From the cell containing the given text, extract its center point as (X, Y) coordinate. 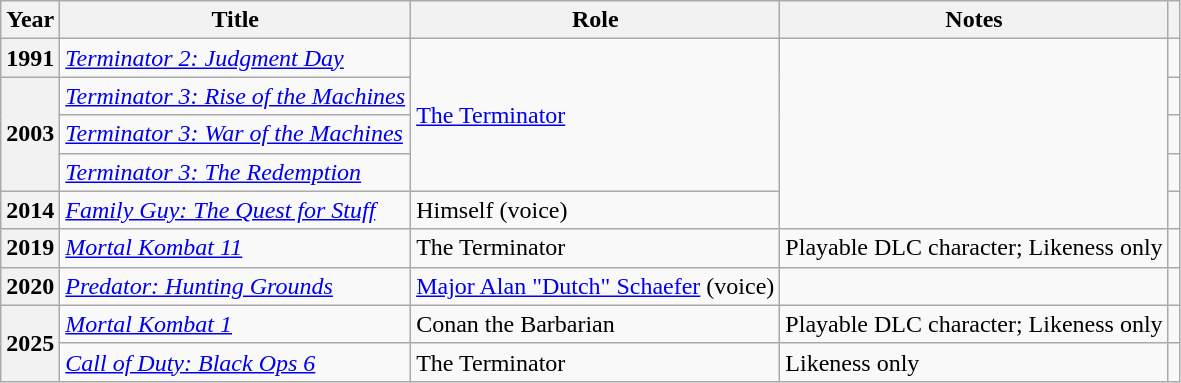
Likeness only (974, 362)
1991 (30, 58)
2003 (30, 134)
2014 (30, 210)
Role (596, 20)
Call of Duty: Black Ops 6 (236, 362)
Himself (voice) (596, 210)
Terminator 3: War of the Machines (236, 134)
Notes (974, 20)
Conan the Barbarian (596, 324)
2020 (30, 286)
Mortal Kombat 1 (236, 324)
Terminator 3: The Redemption (236, 172)
2025 (30, 343)
Major Alan "Dutch" Schaefer (voice) (596, 286)
Terminator 2: Judgment Day (236, 58)
Year (30, 20)
Terminator 3: Rise of the Machines (236, 96)
Title (236, 20)
2019 (30, 248)
Mortal Kombat 11 (236, 248)
Family Guy: The Quest for Stuff (236, 210)
Predator: Hunting Grounds (236, 286)
